Capture the cell that displays the provided text and extract its (X, Y) central coordinate. 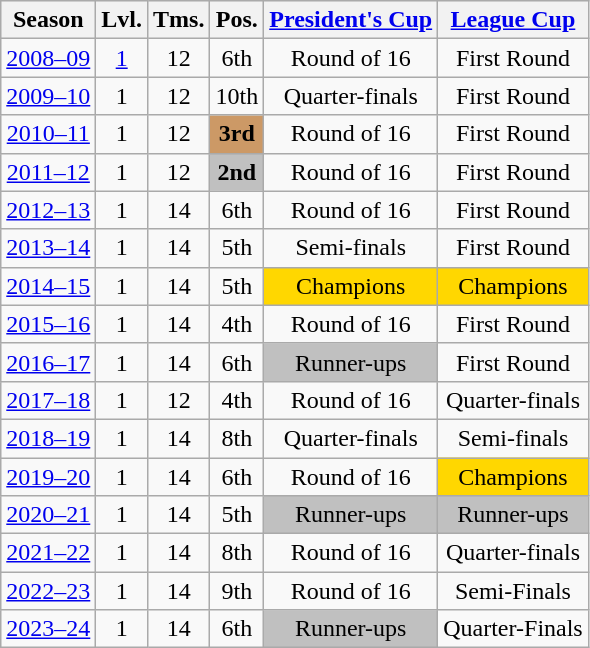
President's Cup (351, 20)
2012–13 (48, 210)
2014–15 (48, 286)
2016–17 (48, 362)
Quarter-Finals (514, 629)
League Cup (514, 20)
2023–24 (48, 629)
2013–14 (48, 248)
2022–23 (48, 591)
10th (237, 96)
Season (48, 20)
Tms. (179, 20)
2011–12 (48, 172)
3rd (237, 134)
Pos. (237, 20)
9th (237, 591)
2021–22 (48, 553)
2009–10 (48, 96)
2010–11 (48, 134)
2018–19 (48, 438)
2019–20 (48, 477)
2008–09 (48, 58)
2nd (237, 172)
2020–21 (48, 515)
Lvl. (122, 20)
Semi-Finals (514, 591)
2015–16 (48, 324)
2017–18 (48, 400)
